Output the [x, y] coordinate of the center of the cell containing the given text.  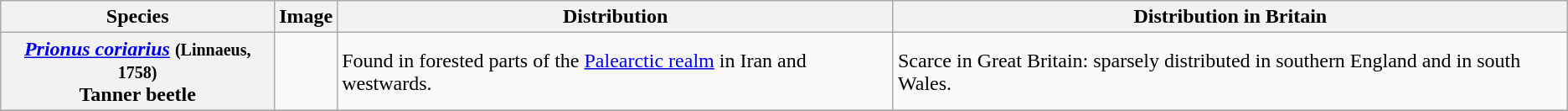
Found in forested parts of the Palearctic realm in Iran and westwards. [616, 71]
Distribution in Britain [1230, 17]
Distribution [616, 17]
Scarce in Great Britain: sparsely distributed in southern England and in south Wales. [1230, 71]
Image [307, 17]
Prionus coriarius (Linnaeus, 1758)Tanner beetle [137, 71]
Species [137, 17]
